Capture the cell that displays the provided text and extract its [X, Y] central coordinate. 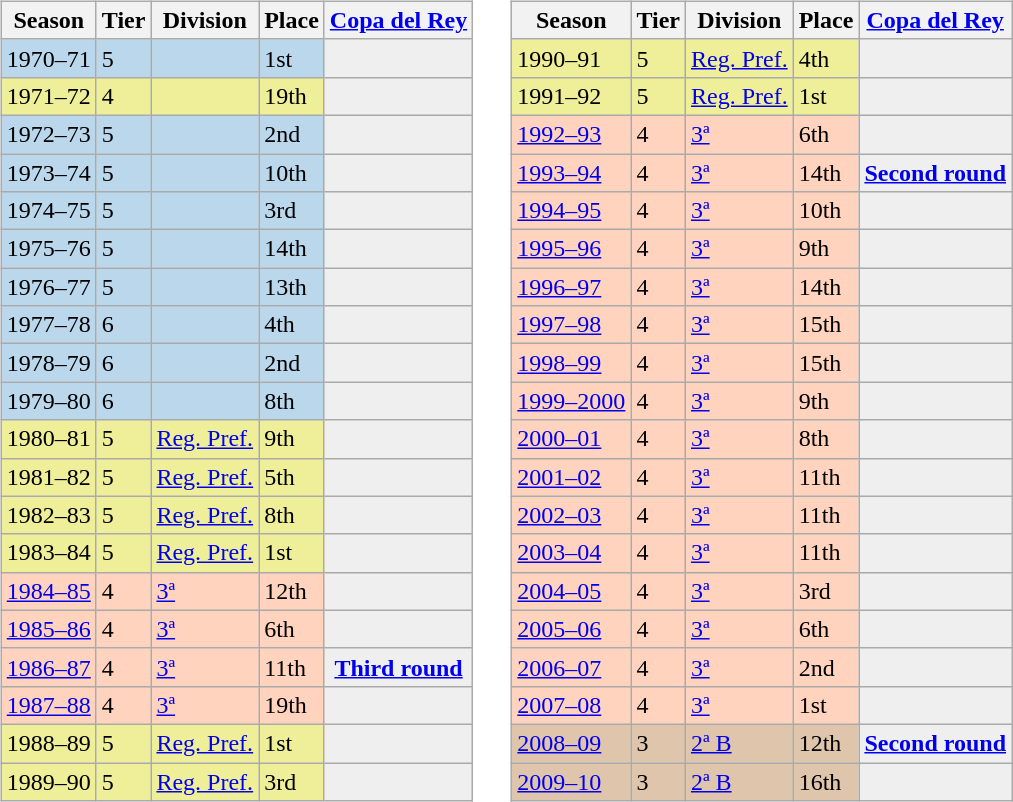
1997–98 [572, 325]
1982–83 [48, 515]
1985–86 [48, 629]
1991–92 [572, 96]
1996–97 [572, 287]
2004–05 [572, 591]
2001–02 [572, 477]
2005–06 [572, 629]
2007–08 [572, 705]
1979–80 [48, 401]
1989–90 [48, 781]
2002–03 [572, 515]
1980–81 [48, 439]
1970–71 [48, 58]
1971–72 [48, 96]
1976–77 [48, 287]
2009–10 [572, 781]
2008–09 [572, 743]
1986–87 [48, 667]
2000–01 [572, 439]
1983–84 [48, 553]
2006–07 [572, 667]
Third round [398, 667]
1981–82 [48, 477]
1984–85 [48, 591]
5th [292, 477]
1992–93 [572, 134]
1973–74 [48, 173]
1978–79 [48, 363]
1990–91 [572, 58]
1977–78 [48, 325]
1993–94 [572, 173]
16th [826, 781]
1994–95 [572, 211]
1987–88 [48, 705]
1974–75 [48, 211]
1998–99 [572, 363]
1995–96 [572, 249]
1988–89 [48, 743]
2003–04 [572, 553]
13th [292, 287]
1999–2000 [572, 401]
1972–73 [48, 134]
1975–76 [48, 249]
